Determine the [X, Y] coordinate at the center of the cell enclosing the given text.  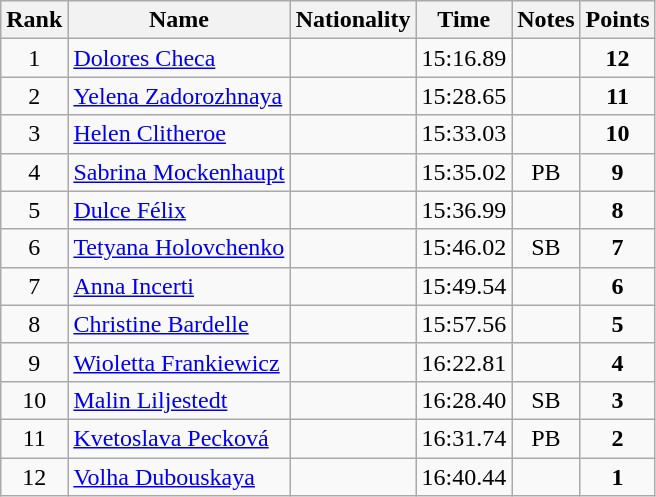
Points [618, 20]
15:35.02 [464, 172]
Helen Clitheroe [179, 134]
15:28.65 [464, 96]
Notes [546, 20]
15:49.54 [464, 286]
Rank [34, 20]
15:36.99 [464, 210]
Sabrina Mockenhaupt [179, 172]
Kvetoslava Pecková [179, 438]
Anna Incerti [179, 286]
Time [464, 20]
Nationality [353, 20]
16:28.40 [464, 400]
15:57.56 [464, 324]
Dolores Checa [179, 58]
16:40.44 [464, 477]
Name [179, 20]
Yelena Zadorozhnaya [179, 96]
Dulce Félix [179, 210]
15:46.02 [464, 248]
15:33.03 [464, 134]
15:16.89 [464, 58]
16:22.81 [464, 362]
Malin Liljestedt [179, 400]
Wioletta Frankiewicz [179, 362]
Tetyana Holovchenko [179, 248]
Christine Bardelle [179, 324]
16:31.74 [464, 438]
Volha Dubouskaya [179, 477]
